Return the [x, y] coordinate for the center point of the cell that contains the specified text.  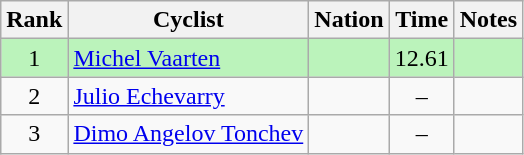
Dimo Angelov Tonchev [188, 134]
Michel Vaarten [188, 58]
12.61 [422, 58]
Time [422, 20]
Notes [488, 20]
1 [34, 58]
3 [34, 134]
Nation [349, 20]
2 [34, 96]
Cyclist [188, 20]
Julio Echevarry [188, 96]
Rank [34, 20]
